Detect which cell encompasses the target text, then output its [x, y] center coordinate. 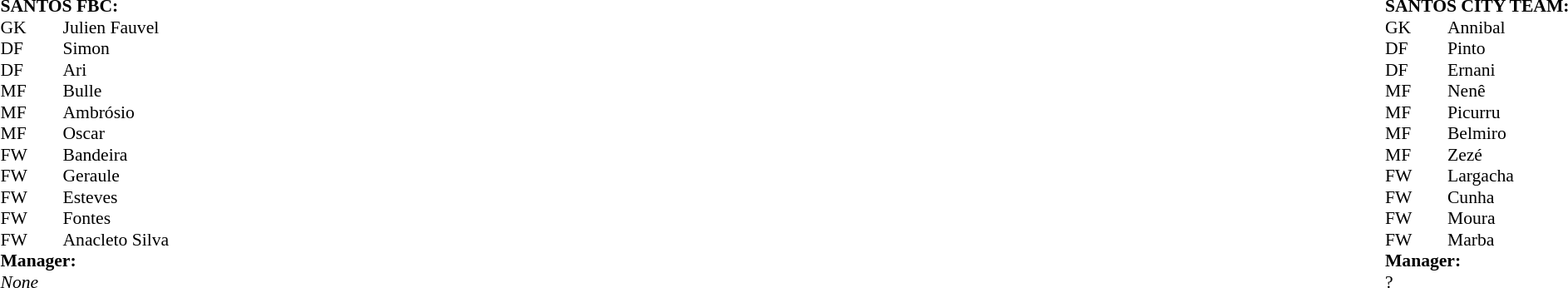
Anacleto Silva [116, 240]
Bulle [116, 91]
Ambrósio [116, 112]
Ari [116, 70]
Esteves [116, 197]
Oscar [116, 134]
Julien Fauvel [116, 27]
Geraule [116, 176]
Bandeira [116, 155]
Simon [116, 49]
Manager: [85, 261]
Fontes [116, 219]
